Detect which cell encompasses the target text, then output its [X, Y] center coordinate. 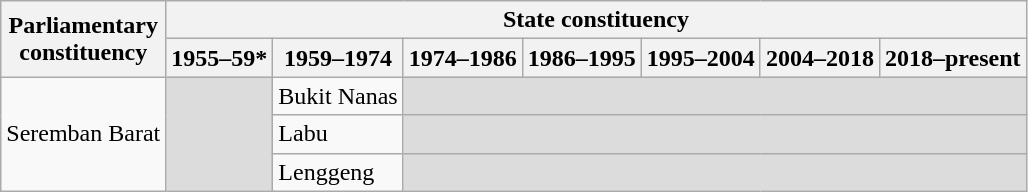
Labu [338, 134]
Lenggeng [338, 172]
1955–59* [220, 58]
1974–1986 [462, 58]
Bukit Nanas [338, 96]
Parliamentaryconstituency [84, 39]
1995–2004 [700, 58]
State constituency [596, 20]
2018–present [952, 58]
2004–2018 [820, 58]
1959–1974 [338, 58]
1986–1995 [582, 58]
Seremban Barat [84, 134]
